Detect which cell encompasses the target text, then output its (X, Y) center coordinate. 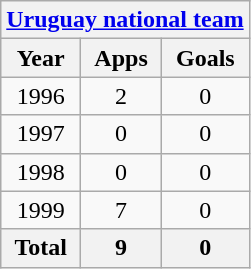
1997 (41, 134)
1996 (41, 96)
1998 (41, 172)
Goals (206, 58)
Year (41, 58)
Total (41, 248)
1999 (41, 210)
9 (122, 248)
2 (122, 96)
7 (122, 210)
Apps (122, 58)
Uruguay national team (125, 20)
